Scan for the cell matching the given text and deliver its (X, Y) coordinate at center. 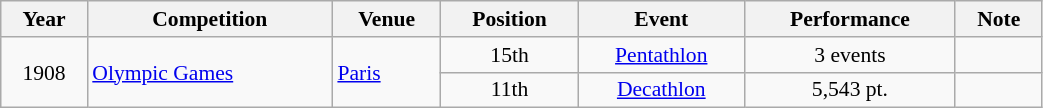
Performance (850, 19)
11th (510, 90)
Competition (210, 19)
3 events (850, 55)
15th (510, 55)
Event (661, 19)
5,543 pt. (850, 90)
Pentathlon (661, 55)
1908 (44, 72)
Position (510, 19)
Paris (386, 72)
Venue (386, 19)
Olympic Games (210, 72)
Note (998, 19)
Year (44, 19)
Decathlon (661, 90)
